Find where the given text appears and provide that cell's center as [X, Y] coordinate. 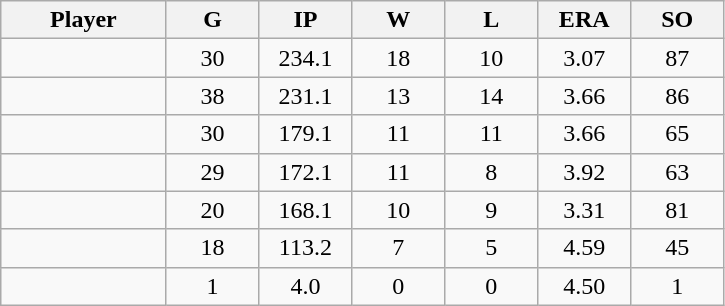
G [212, 20]
4.0 [306, 286]
87 [678, 58]
86 [678, 96]
9 [492, 210]
113.2 [306, 248]
234.1 [306, 58]
IP [306, 20]
14 [492, 96]
5 [492, 248]
8 [492, 172]
172.1 [306, 172]
13 [398, 96]
3.92 [584, 172]
38 [212, 96]
3.31 [584, 210]
63 [678, 172]
168.1 [306, 210]
231.1 [306, 96]
ERA [584, 20]
W [398, 20]
4.50 [584, 286]
45 [678, 248]
29 [212, 172]
L [492, 20]
3.07 [584, 58]
Player [84, 20]
SO [678, 20]
65 [678, 134]
7 [398, 248]
20 [212, 210]
4.59 [584, 248]
81 [678, 210]
179.1 [306, 134]
